Return the (X, Y) coordinate for the center point of the cell that contains the specified text.  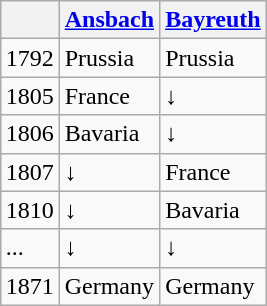
... (30, 248)
Bayreuth (214, 20)
Ansbach (109, 20)
1805 (30, 96)
1806 (30, 134)
1871 (30, 286)
1810 (30, 210)
1792 (30, 58)
1807 (30, 172)
